Determine the [x, y] coordinate at the center of the cell enclosing the given text.  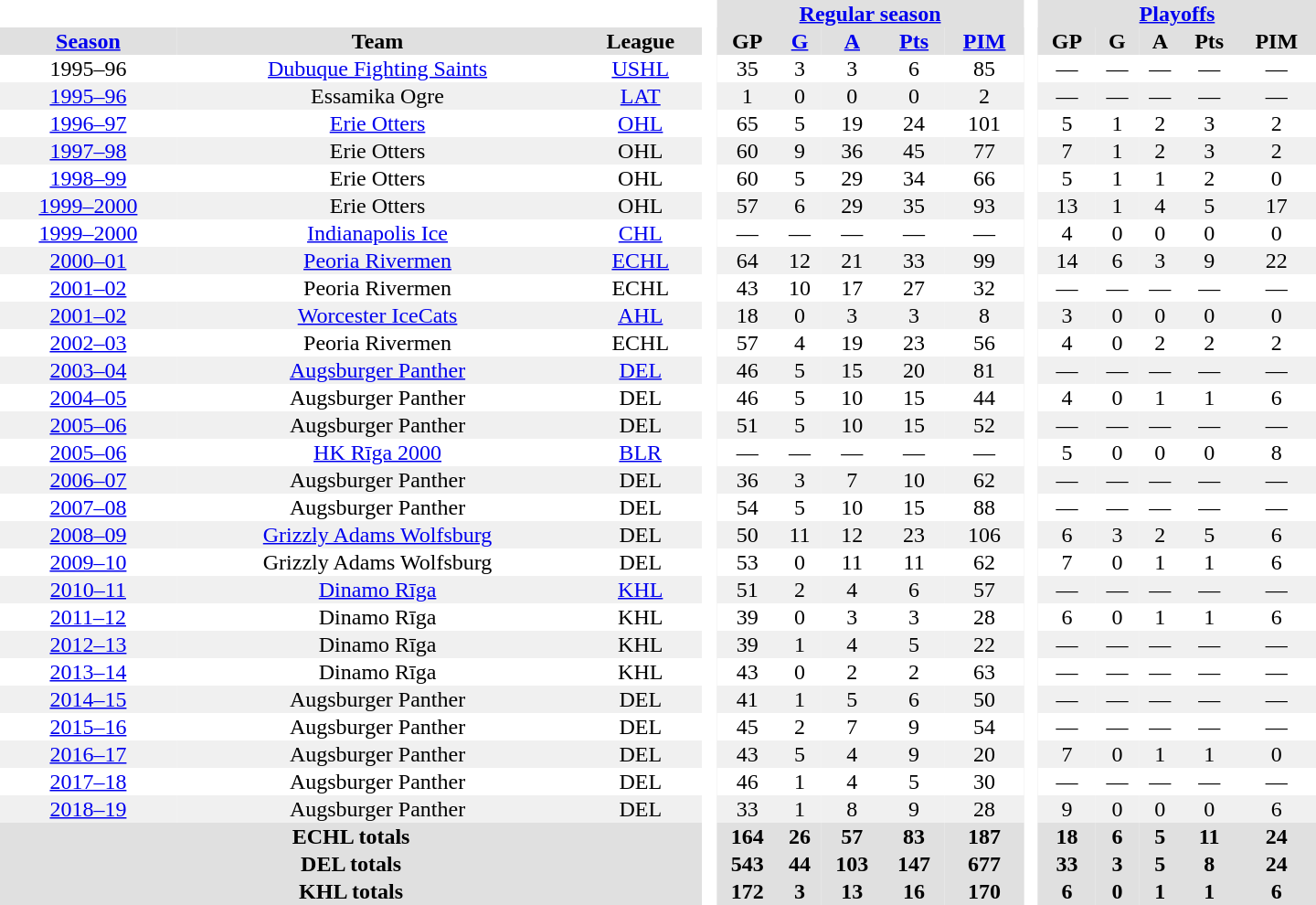
85 [984, 69]
Regular season [870, 14]
65 [748, 123]
2018–19 [88, 809]
53 [748, 562]
2016–17 [88, 754]
DEL totals [351, 864]
Playoffs [1177, 14]
88 [984, 507]
164 [748, 836]
77 [984, 151]
99 [984, 261]
21 [852, 261]
64 [748, 261]
16 [914, 891]
1996–97 [88, 123]
2002–03 [88, 343]
543 [748, 864]
ECHL totals [351, 836]
CHL [640, 233]
BLR [640, 452]
HK Rīga 2000 [377, 452]
30 [984, 782]
66 [984, 178]
2014–15 [88, 699]
2013–14 [88, 672]
Essamika Ogre [377, 96]
2000–01 [88, 261]
187 [984, 836]
26 [801, 836]
USHL [640, 69]
81 [984, 370]
52 [984, 425]
103 [852, 864]
LAT [640, 96]
2007–08 [88, 507]
83 [914, 836]
101 [984, 123]
2009–10 [88, 562]
63 [984, 672]
2006–07 [88, 480]
32 [984, 288]
106 [984, 535]
2004–05 [88, 398]
Team [377, 41]
93 [984, 206]
Dubuque Fighting Saints [377, 69]
2010–11 [88, 590]
2015–16 [88, 727]
172 [748, 891]
34 [914, 178]
41 [748, 699]
Season [88, 41]
1998–99 [88, 178]
147 [914, 864]
27 [914, 288]
Worcester IceCats [377, 315]
KHL totals [351, 891]
2012–13 [88, 644]
1997–98 [88, 151]
AHL [640, 315]
170 [984, 891]
2003–04 [88, 370]
2011–12 [88, 617]
677 [984, 864]
56 [984, 343]
2017–18 [88, 782]
14 [1067, 261]
League [640, 41]
Indianapolis Ice [377, 233]
2008–09 [88, 535]
